For the text-containing cell, return its midpoint in (x, y) coordinate format. 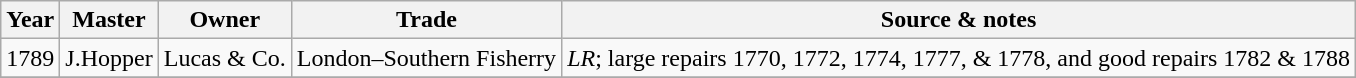
Trade (426, 20)
Owner (224, 20)
Lucas & Co. (224, 58)
Source & notes (959, 20)
LR; large repairs 1770, 1772, 1774, 1777, & 1778, and good repairs 1782 & 1788 (959, 58)
Year (30, 20)
J.Hopper (109, 58)
London–Southern Fisherry (426, 58)
Master (109, 20)
1789 (30, 58)
